Locate the cell with the specified text and output its [x, y] center coordinate. 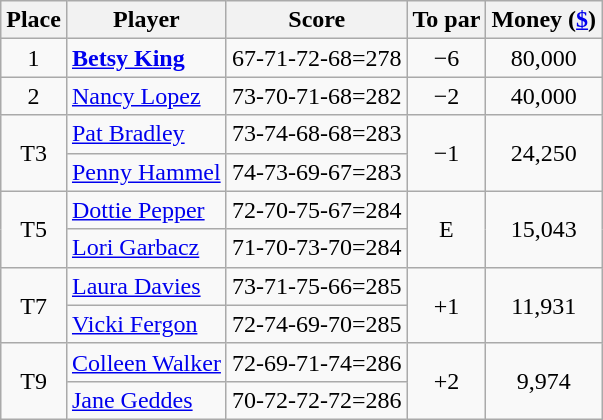
72-70-75-67=284 [316, 210]
T9 [34, 381]
Vicki Fergon [146, 324]
Jane Geddes [146, 400]
Nancy Lopez [146, 96]
T5 [34, 229]
−1 [446, 153]
Score [316, 20]
−6 [446, 58]
80,000 [544, 58]
T3 [34, 153]
72-69-71-74=286 [316, 362]
Place [34, 20]
67-71-72-68=278 [316, 58]
Player [146, 20]
71-70-73-70=284 [316, 248]
Dottie Pepper [146, 210]
Colleen Walker [146, 362]
15,043 [544, 229]
E [446, 229]
72-74-69-70=285 [316, 324]
Betsy King [146, 58]
2 [34, 96]
73-70-71-68=282 [316, 96]
T7 [34, 305]
73-74-68-68=283 [316, 134]
+2 [446, 381]
9,974 [544, 381]
−2 [446, 96]
40,000 [544, 96]
70-72-72-72=286 [316, 400]
11,931 [544, 305]
To par [446, 20]
Penny Hammel [146, 172]
+1 [446, 305]
74-73-69-67=283 [316, 172]
1 [34, 58]
Lori Garbacz [146, 248]
73-71-75-66=285 [316, 286]
Laura Davies [146, 286]
Pat Bradley [146, 134]
24,250 [544, 153]
Money ($) [544, 20]
